Determine the [X, Y] coordinate at the center of the cell enclosing the given text.  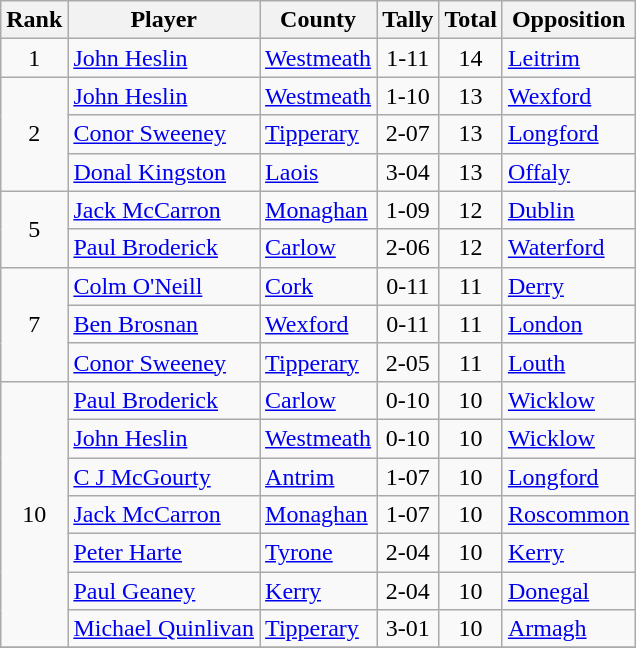
C J McGourty [164, 477]
1-11 [408, 58]
Total [471, 20]
Derry [568, 286]
Roscommon [568, 515]
Donegal [568, 591]
Ben Brosnan [164, 324]
Antrim [318, 477]
3-04 [408, 172]
14 [471, 58]
Rank [34, 20]
1-09 [408, 210]
Leitrim [568, 58]
Colm O'Neill [164, 286]
Paul Geaney [164, 591]
2-07 [408, 134]
Louth [568, 362]
1 [34, 58]
Player [164, 20]
Waterford [568, 248]
Peter Harte [164, 553]
2-05 [408, 362]
London [568, 324]
Opposition [568, 20]
Michael Quinlivan [164, 629]
7 [34, 324]
2 [34, 134]
3-01 [408, 629]
Tally [408, 20]
Offaly [568, 172]
2-06 [408, 248]
Cork [318, 286]
Donal Kingston [164, 172]
Tyrone [318, 553]
1-10 [408, 96]
County [318, 20]
Laois [318, 172]
Dublin [568, 210]
5 [34, 229]
Armagh [568, 629]
